Locate the cell with the specified text and output its [X, Y] center coordinate. 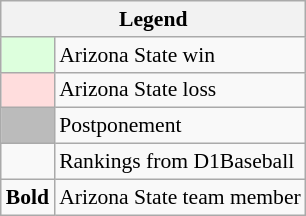
Arizona State loss [180, 90]
Postponement [180, 126]
Bold [28, 197]
Legend [154, 19]
Rankings from D1Baseball [180, 162]
Arizona State team member [180, 197]
Arizona State win [180, 55]
